Output the (X, Y) coordinate of the center of the cell containing the given text.  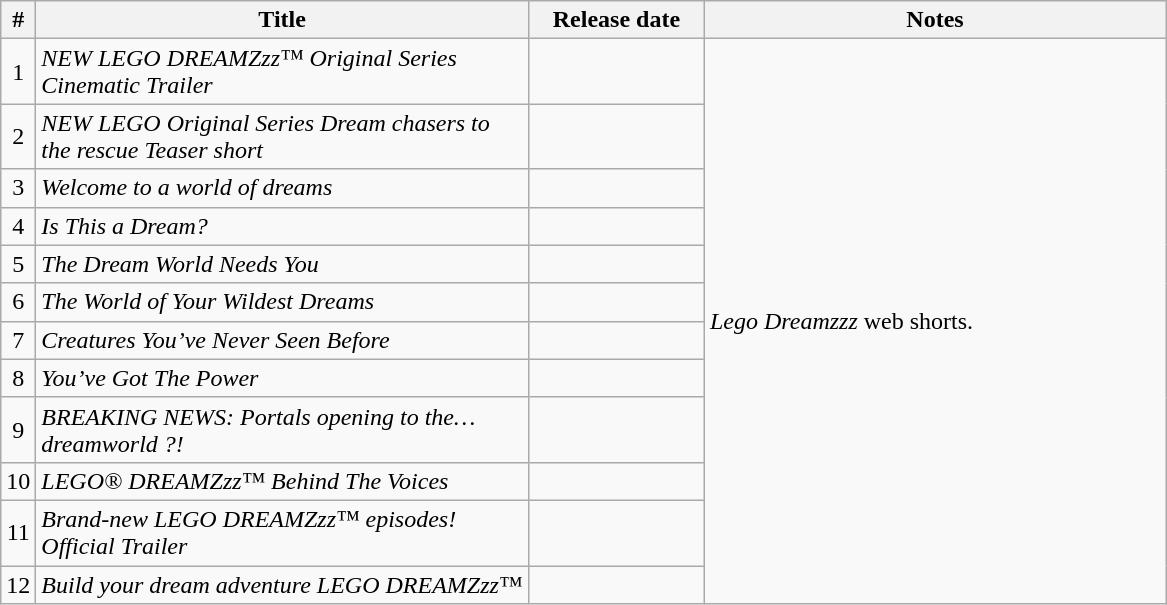
12 (18, 585)
6 (18, 302)
1 (18, 72)
Release date (616, 20)
NEW LEGO DREAMZzz™ Original Series Cinematic Trailer (282, 72)
5 (18, 264)
10 (18, 481)
Is This a Dream? (282, 226)
7 (18, 340)
The World of Your Wildest Dreams (282, 302)
Title (282, 20)
8 (18, 378)
You’ve Got The Power (282, 378)
11 (18, 532)
Brand-new LEGO DREAMZzz™ episodes! Official Trailer (282, 532)
LEGO® DREAMZzz™ Behind The Voices (282, 481)
Creatures You’ve Never Seen Before (282, 340)
Build your dream adventure LEGO DREAMZzz™ (282, 585)
4 (18, 226)
The Dream World Needs You (282, 264)
2 (18, 136)
9 (18, 430)
NEW LEGO Original Series Dream chasers to the rescue Teaser short (282, 136)
# (18, 20)
3 (18, 188)
BREAKING NEWS: Portals opening to the… dreamworld ?! (282, 430)
Lego Dreamzzz web shorts. (934, 322)
Notes (934, 20)
Welcome to a world of dreams (282, 188)
